Identify which cell holds the provided text, then report its [X, Y] central coordinate. 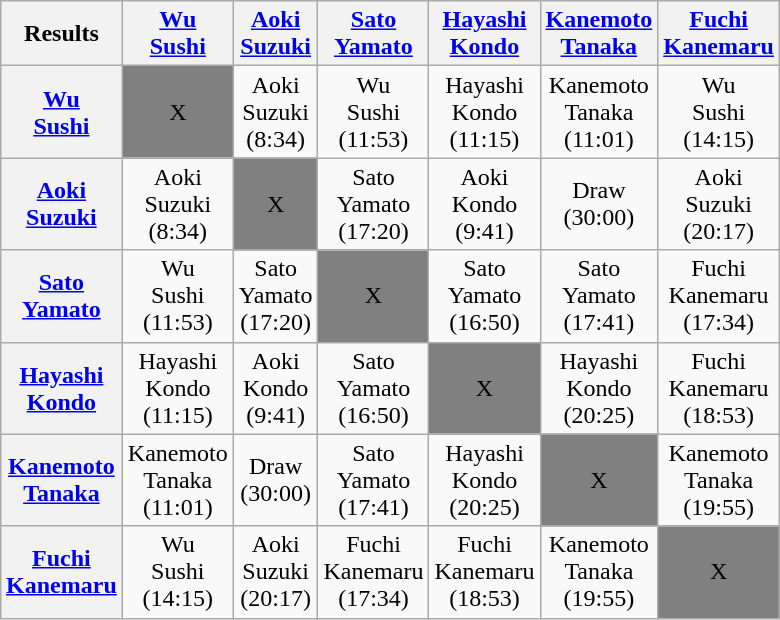
Results [62, 34]
